Provide the (X, Y) coordinate of the cell's center where the given text is located.  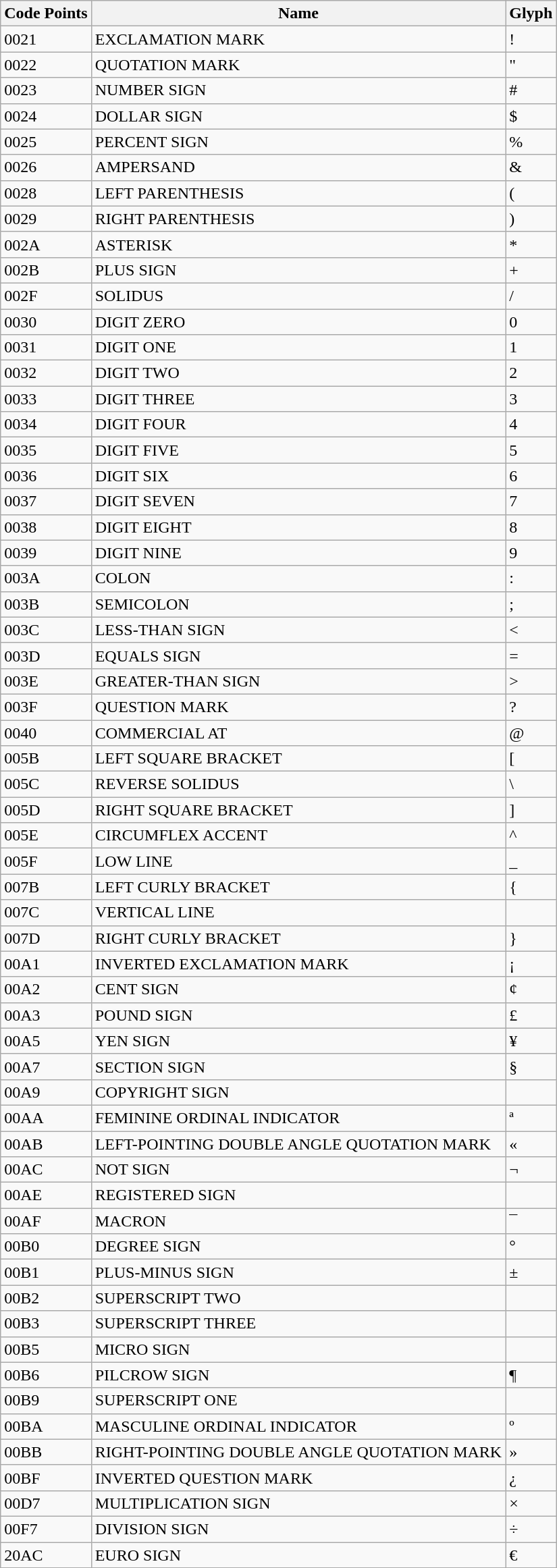
PILCROW SIGN (298, 1375)
PLUS-MINUS SIGN (298, 1272)
LEFT PARENTHESIS (298, 193)
0021 (46, 39)
) (531, 219)
% (531, 142)
0023 (46, 90)
RIGHT SQUARE BRACKET (298, 810)
0037 (46, 502)
? (531, 707)
COPYRIGHT SIGN (298, 1092)
0039 (46, 553)
0033 (46, 399)
Code Points (46, 13)
00A9 (46, 1092)
0036 (46, 476)
Name (298, 13)
SEMICOLON (298, 604)
¢ (531, 990)
CENT SIGN (298, 990)
VERTICAL LINE (298, 913)
0038 (46, 527)
REGISTERED SIGN (298, 1195)
003A (46, 578)
20AC (46, 1555)
DEGREE SIGN (298, 1247)
¬ (531, 1170)
^ (531, 836)
QUESTION MARK (298, 707)
00B6 (46, 1375)
0040 (46, 732)
= (531, 655)
00A7 (46, 1066)
¥ (531, 1041)
COLON (298, 578)
8 (531, 527)
SUPERSCRIPT THREE (298, 1324)
4 (531, 425)
DIGIT ONE (298, 348)
2 (531, 373)
6 (531, 476)
SUPERSCRIPT ONE (298, 1401)
DIGIT FOUR (298, 425)
002A (46, 244)
DIGIT SIX (298, 476)
LEFT SQUARE BRACKET (298, 759)
00B3 (46, 1324)
ASTERISK (298, 244)
DIGIT SEVEN (298, 502)
0029 (46, 219)
DIGIT TWO (298, 373)
003B (46, 604)
MULTIPLICATION SIGN (298, 1503)
LOW LINE (298, 861)
0026 (46, 167)
0034 (46, 425)
007D (46, 938)
\ (531, 784)
» (531, 1452)
0022 (46, 65)
POUND SIGN (298, 1015)
NOT SIGN (298, 1170)
003C (46, 630)
00F7 (46, 1529)
DIGIT ZERO (298, 322)
0032 (46, 373)
002B (46, 270)
; (531, 604)
EXCLAMATION MARK (298, 39)
} (531, 938)
00BF (46, 1478)
FEMININE ORDINAL INDICATOR (298, 1118)
00BB (46, 1452)
REVERSE SOLIDUS (298, 784)
/ (531, 296)
¿ (531, 1478)
00A5 (46, 1041)
LEFT CURLY BRACKET (298, 887)
005D (46, 810)
00A3 (46, 1015)
00AF (46, 1221)
00B5 (46, 1349)
00D7 (46, 1503)
EURO SIGN (298, 1555)
00AB (46, 1144)
00B1 (46, 1272)
005C (46, 784)
PERCENT SIGN (298, 142)
0025 (46, 142)
DIGIT THREE (298, 399)
GREATER-THAN SIGN (298, 681)
COMMERCIAL AT (298, 732)
0031 (46, 348)
± (531, 1272)
002F (46, 296)
DIGIT EIGHT (298, 527)
0035 (46, 450)
MACRON (298, 1221)
> (531, 681)
00B0 (46, 1247)
MASCULINE ORDINAL INDICATOR (298, 1426)
CIRCUMFLEX ACCENT (298, 836)
SUPERSCRIPT TWO (298, 1298)
003E (46, 681)
+ (531, 270)
¯ (531, 1221)
PLUS SIGN (298, 270)
$ (531, 116)
( (531, 193)
§ (531, 1066)
£ (531, 1015)
00A2 (46, 990)
SOLIDUS (298, 296)
RIGHT CURLY BRACKET (298, 938)
{ (531, 887)
005F (46, 861)
3 (531, 399)
¶ (531, 1375)
9 (531, 553)
€ (531, 1555)
DOLLAR SIGN (298, 116)
* (531, 244)
RIGHT-POINTING DOUBLE ANGLE QUOTATION MARK (298, 1452)
0024 (46, 116)
× (531, 1503)
003D (46, 655)
÷ (531, 1529)
INVERTED QUESTION MARK (298, 1478)
MICRO SIGN (298, 1349)
005E (46, 836)
@ (531, 732)
DIVISION SIGN (298, 1529)
00AC (46, 1170)
00AA (46, 1118)
! (531, 39)
NUMBER SIGN (298, 90)
« (531, 1144)
EQUALS SIGN (298, 655)
_ (531, 861)
7 (531, 502)
" (531, 65)
007C (46, 913)
0 (531, 322)
00BA (46, 1426)
[ (531, 759)
005B (46, 759)
¡ (531, 964)
DIGIT FIVE (298, 450)
00B9 (46, 1401)
< (531, 630)
& (531, 167)
Glyph (531, 13)
# (531, 90)
007B (46, 887)
QUOTATION MARK (298, 65)
0028 (46, 193)
00B2 (46, 1298)
DIGIT NINE (298, 553)
° (531, 1247)
00A1 (46, 964)
5 (531, 450)
ª (531, 1118)
1 (531, 348)
AMPERSAND (298, 167)
SECTION SIGN (298, 1066)
003F (46, 707)
YEN SIGN (298, 1041)
00AE (46, 1195)
INVERTED EXCLAMATION MARK (298, 964)
LEFT-POINTING DOUBLE ANGLE QUOTATION MARK (298, 1144)
0030 (46, 322)
LESS-THAN SIGN (298, 630)
] (531, 810)
RIGHT PARENTHESIS (298, 219)
º (531, 1426)
: (531, 578)
